Output the [x, y] coordinate of the center of the cell containing the given text.  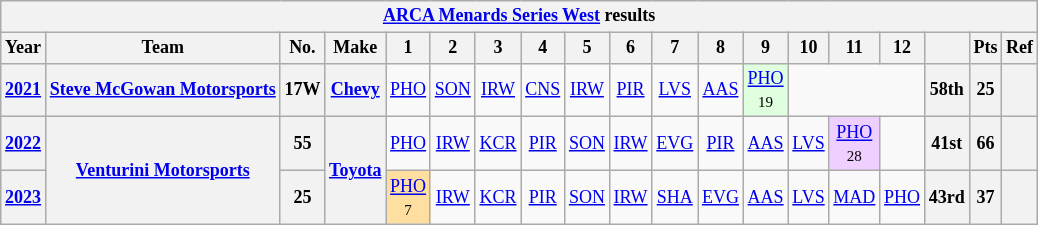
3 [498, 48]
2023 [24, 197]
58th [946, 90]
1 [408, 48]
17W [302, 90]
11 [854, 48]
2021 [24, 90]
PHO7 [408, 197]
MAD [854, 197]
Year [24, 48]
2 [452, 48]
37 [986, 197]
Toyota [356, 170]
No. [302, 48]
Make [356, 48]
12 [902, 48]
Ref [1020, 48]
55 [302, 144]
8 [721, 48]
CNS [543, 90]
Pts [986, 48]
66 [986, 144]
Chevy [356, 90]
41st [946, 144]
Steve McGowan Motorsports [162, 90]
PHO28 [854, 144]
10 [808, 48]
Venturini Motorsports [162, 170]
5 [588, 48]
2022 [24, 144]
SHA [675, 197]
43rd [946, 197]
4 [543, 48]
9 [766, 48]
6 [630, 48]
7 [675, 48]
Team [162, 48]
PHO19 [766, 90]
ARCA Menards Series West results [520, 16]
